Output the (X, Y) coordinate of the center of the cell containing the given text.  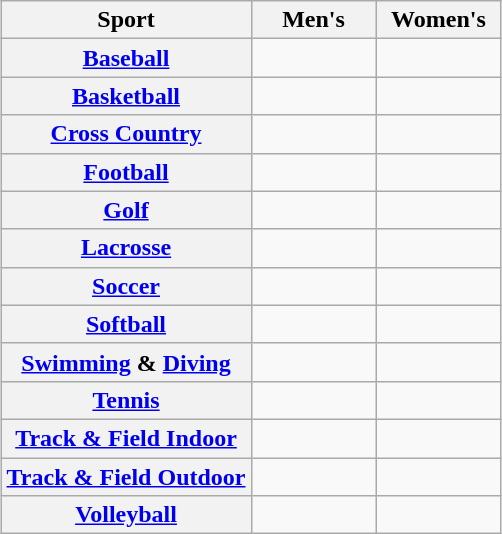
Track & Field Indoor (126, 438)
Soccer (126, 286)
Tennis (126, 400)
Swimming & Diving (126, 362)
Baseball (126, 58)
Football (126, 172)
Men's (314, 20)
Women's (438, 20)
Softball (126, 324)
Volleyball (126, 515)
Cross Country (126, 134)
Golf (126, 210)
Lacrosse (126, 248)
Track & Field Outdoor (126, 477)
Basketball (126, 96)
Sport (126, 20)
